Detect which cell encompasses the target text, then output its [x, y] center coordinate. 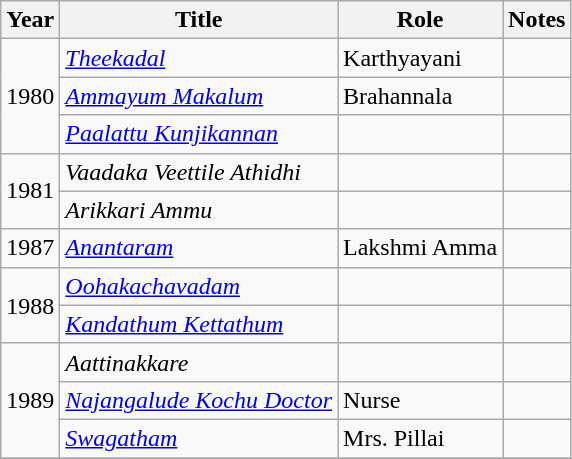
Swagatham [199, 438]
Lakshmi Amma [420, 248]
Mrs. Pillai [420, 438]
Year [30, 20]
1989 [30, 400]
Paalattu Kunjikannan [199, 134]
Kandathum Kettathum [199, 324]
Karthyayani [420, 58]
1987 [30, 248]
Vaadaka Veettile Athidhi [199, 172]
Brahannala [420, 96]
Ammayum Makalum [199, 96]
Nurse [420, 400]
Arikkari Ammu [199, 210]
Anantaram [199, 248]
Aattinakkare [199, 362]
Title [199, 20]
1980 [30, 96]
Oohakachavadam [199, 286]
Najangalude Kochu Doctor [199, 400]
1981 [30, 191]
Theekadal [199, 58]
Notes [537, 20]
Role [420, 20]
1988 [30, 305]
